Return (X, Y) of the center of cell containing provided text 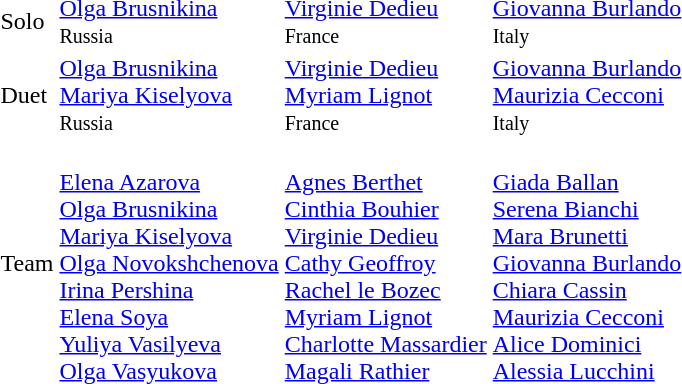
Virginie DedieuMyriam LignotFrance (386, 95)
Olga BrusnikinaMariya KiselyovaRussia (169, 95)
